From the cell containing the given text, extract its center point as (x, y) coordinate. 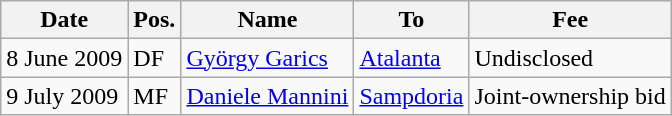
9 July 2009 (64, 96)
Sampdoria (412, 96)
Atalanta (412, 58)
Pos. (154, 20)
Undisclosed (570, 58)
Joint-ownership bid (570, 96)
To (412, 20)
Daniele Mannini (268, 96)
György Garics (268, 58)
8 June 2009 (64, 58)
Date (64, 20)
Fee (570, 20)
MF (154, 96)
Name (268, 20)
DF (154, 58)
